From the cell containing the given text, extract its center point as (x, y) coordinate. 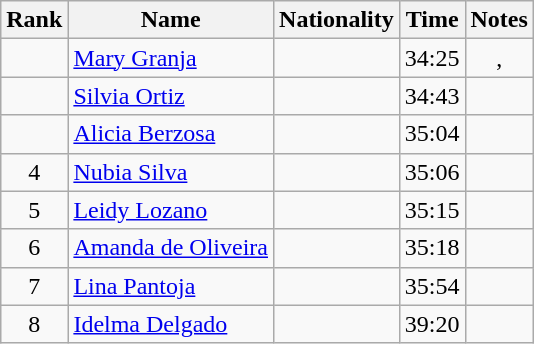
35:54 (432, 286)
8 (34, 324)
Idelma Delgado (171, 324)
, (499, 58)
Alicia Berzosa (171, 134)
34:43 (432, 96)
35:15 (432, 210)
35:06 (432, 172)
Nationality (337, 20)
7 (34, 286)
Silvia Ortiz (171, 96)
Rank (34, 20)
Mary Granja (171, 58)
Nubia Silva (171, 172)
Name (171, 20)
39:20 (432, 324)
35:04 (432, 134)
6 (34, 248)
34:25 (432, 58)
Notes (499, 20)
4 (34, 172)
5 (34, 210)
Leidy Lozano (171, 210)
35:18 (432, 248)
Amanda de Oliveira (171, 248)
Time (432, 20)
Lina Pantoja (171, 286)
